Extract the (x, y) coordinate from the center of the cell holding the provided text.  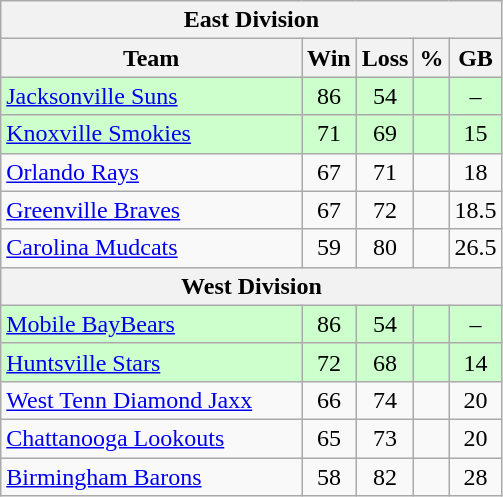
65 (330, 438)
Knoxville Smokies (152, 134)
18.5 (476, 210)
% (432, 58)
West Tenn Diamond Jaxx (152, 400)
West Division (252, 286)
14 (476, 362)
Jacksonville Suns (152, 96)
Loss (385, 58)
East Division (252, 20)
Team (152, 58)
28 (476, 477)
15 (476, 134)
GB (476, 58)
58 (330, 477)
18 (476, 172)
69 (385, 134)
73 (385, 438)
59 (330, 248)
Mobile BayBears (152, 324)
68 (385, 362)
80 (385, 248)
26.5 (476, 248)
66 (330, 400)
Carolina Mudcats (152, 248)
Orlando Rays (152, 172)
74 (385, 400)
Greenville Braves (152, 210)
Birmingham Barons (152, 477)
82 (385, 477)
Chattanooga Lookouts (152, 438)
Win (330, 58)
Huntsville Stars (152, 362)
